Return [x, y] of the center of cell containing provided text 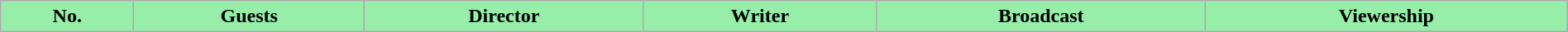
Writer [760, 16]
No. [68, 16]
Guests [250, 16]
Viewership [1387, 16]
Broadcast [1041, 16]
Director [504, 16]
